For the text-containing cell, return its midpoint in [x, y] coordinate format. 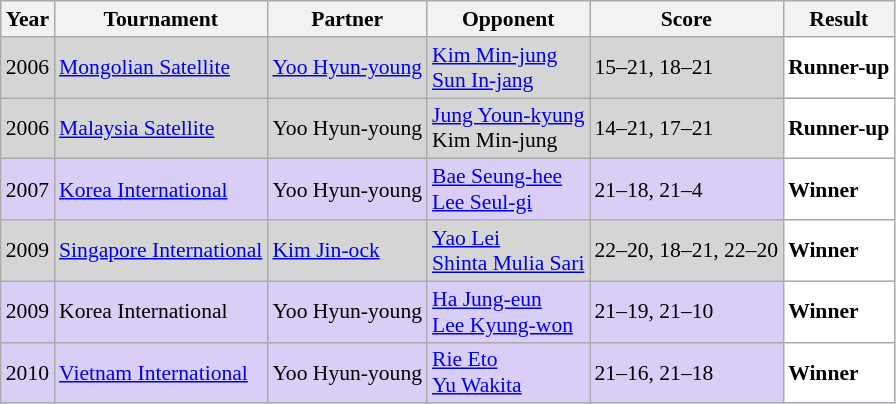
21–19, 21–10 [687, 312]
Ha Jung-eun Lee Kyung-won [508, 312]
Year [28, 19]
Mongolian Satellite [160, 68]
Rie Eto Yu Wakita [508, 372]
Partner [347, 19]
Tournament [160, 19]
Vietnam International [160, 372]
Opponent [508, 19]
21–18, 21–4 [687, 190]
22–20, 18–21, 22–20 [687, 250]
Kim Min-jung Sun In-jang [508, 68]
Result [838, 19]
Malaysia Satellite [160, 128]
21–16, 21–18 [687, 372]
14–21, 17–21 [687, 128]
Jung Youn-kyung Kim Min-jung [508, 128]
Singapore International [160, 250]
15–21, 18–21 [687, 68]
Bae Seung-hee Lee Seul-gi [508, 190]
2010 [28, 372]
2007 [28, 190]
Kim Jin-ock [347, 250]
Score [687, 19]
Yao Lei Shinta Mulia Sari [508, 250]
